Find where the given text appears and provide that cell's center as (x, y) coordinate. 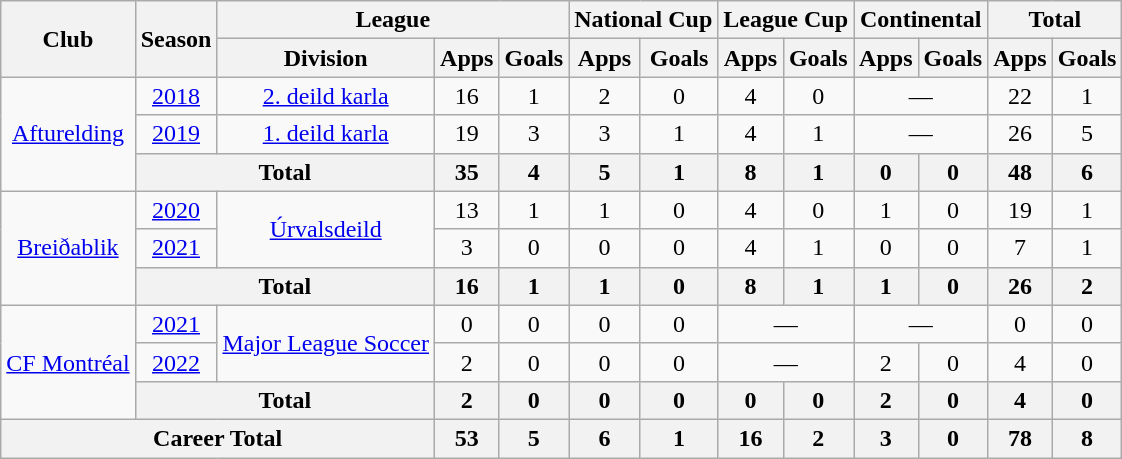
CF Montréal (68, 362)
Division (326, 58)
78 (1020, 438)
7 (1020, 248)
22 (1020, 96)
League (393, 20)
Continental (921, 20)
2022 (176, 362)
2019 (176, 134)
Career Total (218, 438)
53 (467, 438)
1. deild karla (326, 134)
Úrvalsdeild (326, 229)
2. deild karla (326, 96)
2020 (176, 210)
48 (1020, 172)
League Cup (786, 20)
2018 (176, 96)
Season (176, 39)
35 (467, 172)
Breiðablik (68, 248)
National Cup (644, 20)
13 (467, 210)
Club (68, 39)
Afturelding (68, 134)
Major League Soccer (326, 343)
